Find where the given text appears and provide that cell's center as (x, y) coordinate. 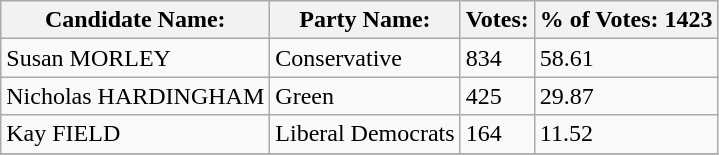
Nicholas HARDINGHAM (136, 96)
Kay FIELD (136, 134)
58.61 (626, 58)
Party Name: (365, 20)
% of Votes: 1423 (626, 20)
Susan MORLEY (136, 58)
Green (365, 96)
164 (497, 134)
29.87 (626, 96)
11.52 (626, 134)
Conservative (365, 58)
Candidate Name: (136, 20)
834 (497, 58)
Votes: (497, 20)
Liberal Democrats (365, 134)
425 (497, 96)
